Search for the cell housing the specified text and yield its [X, Y] center coordinate. 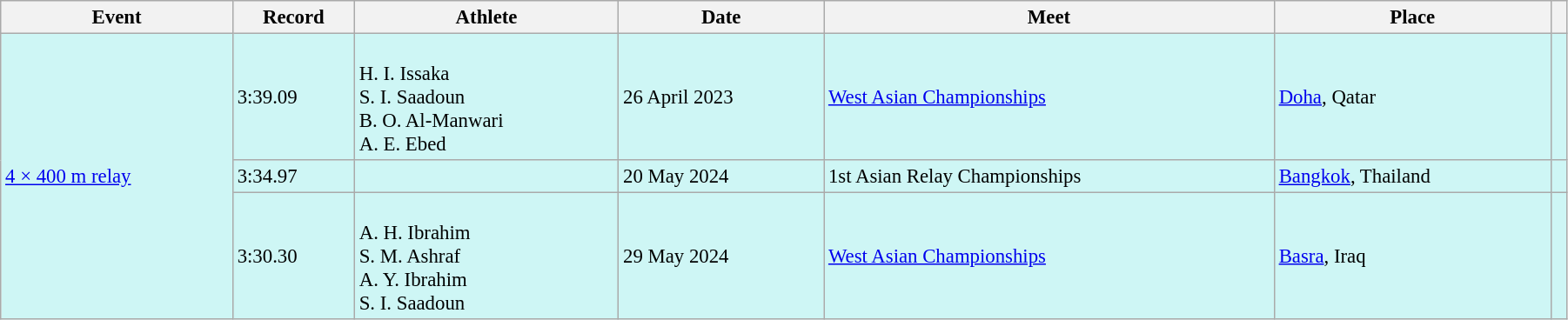
H. I. IssakaS. I. SaadounB. O. Al-ManwariA. E. Ebed [486, 97]
26 April 2023 [721, 97]
A. H. IbrahimS. M. AshrafA. Y. IbrahimS. I. Saadoun [486, 257]
29 May 2024 [721, 257]
Doha, Qatar [1412, 97]
3:39.09 [293, 97]
3:30.30 [293, 257]
Bangkok, Thailand [1412, 177]
20 May 2024 [721, 177]
3:34.97 [293, 177]
Athlete [486, 17]
Record [293, 17]
Place [1412, 17]
Meet [1049, 17]
4 × 400 m relay [117, 177]
Event [117, 17]
1st Asian Relay Championships [1049, 177]
Basra, Iraq [1412, 257]
Date [721, 17]
